Extract the (x, y) coordinate from the center of the cell holding the provided text.  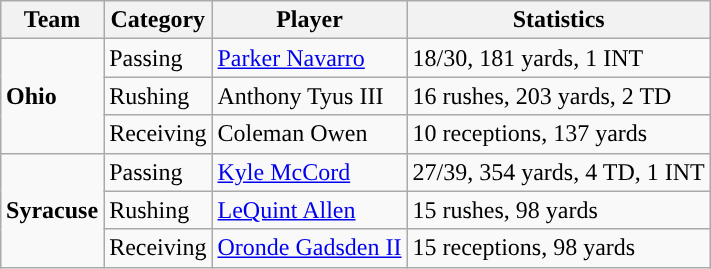
Anthony Tyus III (310, 96)
Player (310, 20)
18/30, 181 yards, 1 INT (558, 58)
Kyle McCord (310, 172)
Syracuse (52, 210)
27/39, 354 yards, 4 TD, 1 INT (558, 172)
Ohio (52, 96)
Coleman Owen (310, 134)
16 rushes, 203 yards, 2 TD (558, 96)
15 rushes, 98 yards (558, 210)
Parker Navarro (310, 58)
10 receptions, 137 yards (558, 134)
LeQuint Allen (310, 210)
Statistics (558, 20)
Category (158, 20)
Team (52, 20)
Oronde Gadsden II (310, 248)
15 receptions, 98 yards (558, 248)
